Search for the cell housing the specified text and yield its (X, Y) center coordinate. 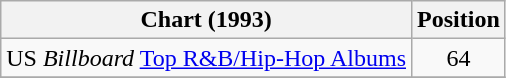
Chart (1993) (206, 20)
Position (459, 20)
US Billboard Top R&B/Hip-Hop Albums (206, 58)
64 (459, 58)
